Scan for the cell matching the given text and deliver its [X, Y] coordinate at center. 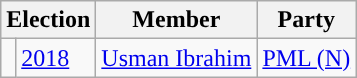
2018 [56, 58]
PML (N) [306, 58]
Usman Ibrahim [176, 58]
Member [176, 20]
Election [48, 20]
Party [306, 20]
